Identify which cell holds the provided text, then report its [X, Y] central coordinate. 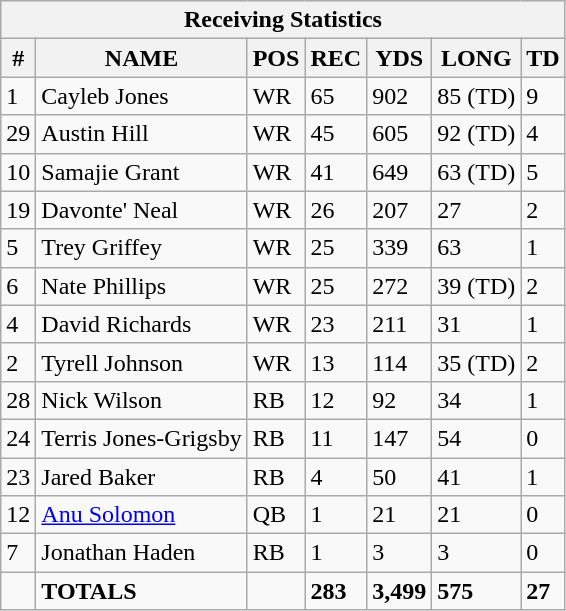
QB [276, 515]
TD [543, 58]
# [18, 58]
50 [400, 477]
114 [400, 362]
35 (TD) [476, 362]
REC [336, 58]
Austin Hill [142, 134]
339 [400, 248]
Jonathan Haden [142, 553]
Davonte' Neal [142, 210]
63 [476, 248]
45 [336, 134]
3,499 [400, 591]
13 [336, 362]
31 [476, 324]
34 [476, 400]
TOTALS [142, 591]
902 [400, 96]
283 [336, 591]
YDS [400, 58]
605 [400, 134]
28 [18, 400]
Nate Phillips [142, 286]
Receiving Statistics [283, 20]
147 [400, 438]
POS [276, 58]
Terris Jones-Grigsby [142, 438]
39 (TD) [476, 286]
54 [476, 438]
65 [336, 96]
575 [476, 591]
649 [400, 172]
NAME [142, 58]
63 (TD) [476, 172]
92 [400, 400]
10 [18, 172]
7 [18, 553]
Nick Wilson [142, 400]
29 [18, 134]
6 [18, 286]
Trey Griffey [142, 248]
211 [400, 324]
Tyrell Johnson [142, 362]
David Richards [142, 324]
85 (TD) [476, 96]
24 [18, 438]
Anu Solomon [142, 515]
19 [18, 210]
Samajie Grant [142, 172]
9 [543, 96]
26 [336, 210]
Cayleb Jones [142, 96]
272 [400, 286]
Jared Baker [142, 477]
11 [336, 438]
207 [400, 210]
92 (TD) [476, 134]
LONG [476, 58]
